For the text-containing cell, return its midpoint in (X, Y) coordinate format. 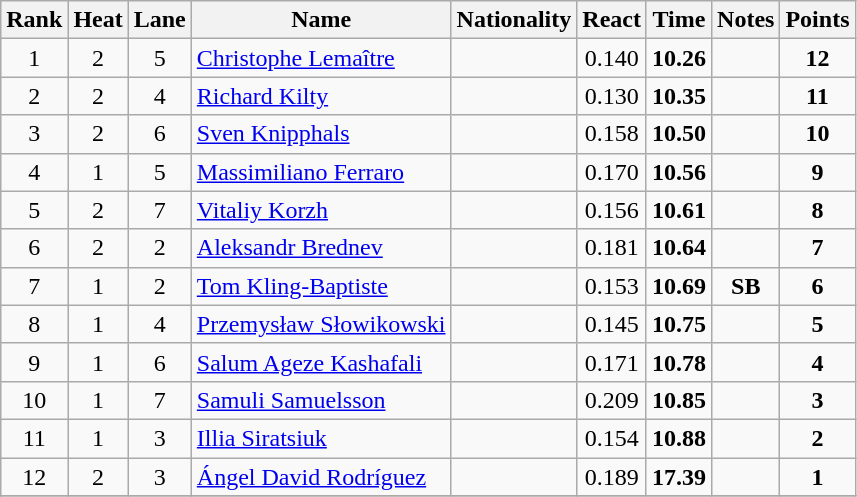
React (612, 20)
Przemysław Słowikowski (321, 324)
Ángel David Rodríguez (321, 477)
0.156 (612, 210)
10.75 (678, 324)
Aleksandr Brednev (321, 248)
Name (321, 20)
10.78 (678, 362)
Illia Siratsiuk (321, 438)
Massimiliano Ferraro (321, 172)
10.88 (678, 438)
0.171 (612, 362)
10.56 (678, 172)
0.154 (612, 438)
0.209 (612, 400)
Lane (160, 20)
Points (818, 20)
Vitaliy Korzh (321, 210)
Rank (34, 20)
Notes (746, 20)
0.158 (612, 134)
0.145 (612, 324)
Christophe Lemaître (321, 58)
0.189 (612, 477)
10.85 (678, 400)
0.181 (612, 248)
0.153 (612, 286)
SB (746, 286)
10.50 (678, 134)
10.69 (678, 286)
Tom Kling-Baptiste (321, 286)
0.130 (612, 96)
Richard Kilty (321, 96)
10.26 (678, 58)
Salum Ageze Kashafali (321, 362)
Samuli Samuelsson (321, 400)
Nationality (514, 20)
Sven Knipphals (321, 134)
10.61 (678, 210)
Heat (98, 20)
0.140 (612, 58)
10.64 (678, 248)
17.39 (678, 477)
10.35 (678, 96)
Time (678, 20)
0.170 (612, 172)
